Identify which cell holds the provided text, then report its [X, Y] central coordinate. 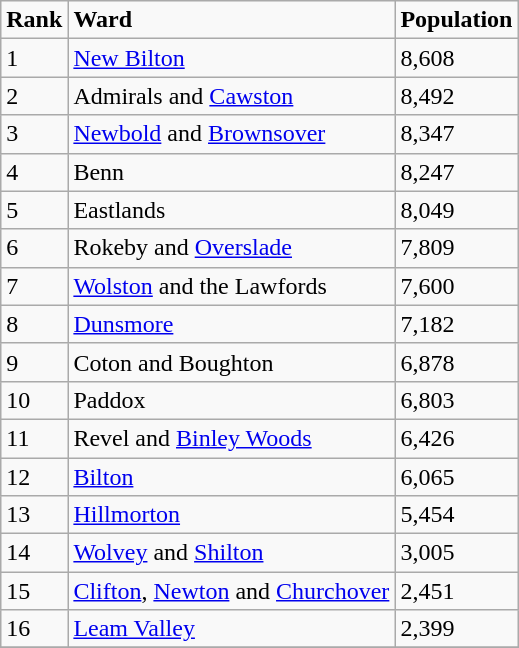
4 [34, 172]
Leam Valley [232, 629]
2,399 [456, 629]
8,247 [456, 172]
15 [34, 591]
8,492 [456, 96]
13 [34, 515]
6 [34, 248]
16 [34, 629]
2 [34, 96]
10 [34, 400]
Admirals and Cawston [232, 96]
5,454 [456, 515]
8,608 [456, 58]
Revel and Binley Woods [232, 438]
7,182 [456, 324]
6,803 [456, 400]
Paddox [232, 400]
Benn [232, 172]
6,878 [456, 362]
Eastlands [232, 210]
7 [34, 286]
9 [34, 362]
8,347 [456, 134]
11 [34, 438]
5 [34, 210]
Bilton [232, 477]
Rokeby and Overslade [232, 248]
Clifton, Newton and Churchover [232, 591]
7,600 [456, 286]
Hillmorton [232, 515]
14 [34, 553]
Rank [34, 20]
8 [34, 324]
Newbold and Brownsover [232, 134]
Wolvey and Shilton [232, 553]
New Bilton [232, 58]
7,809 [456, 248]
Wolston and the Lawfords [232, 286]
12 [34, 477]
3 [34, 134]
Coton and Boughton [232, 362]
3,005 [456, 553]
1 [34, 58]
6,426 [456, 438]
Dunsmore [232, 324]
Population [456, 20]
Ward [232, 20]
6,065 [456, 477]
8,049 [456, 210]
2,451 [456, 591]
